Search for the cell housing the specified text and yield its [X, Y] center coordinate. 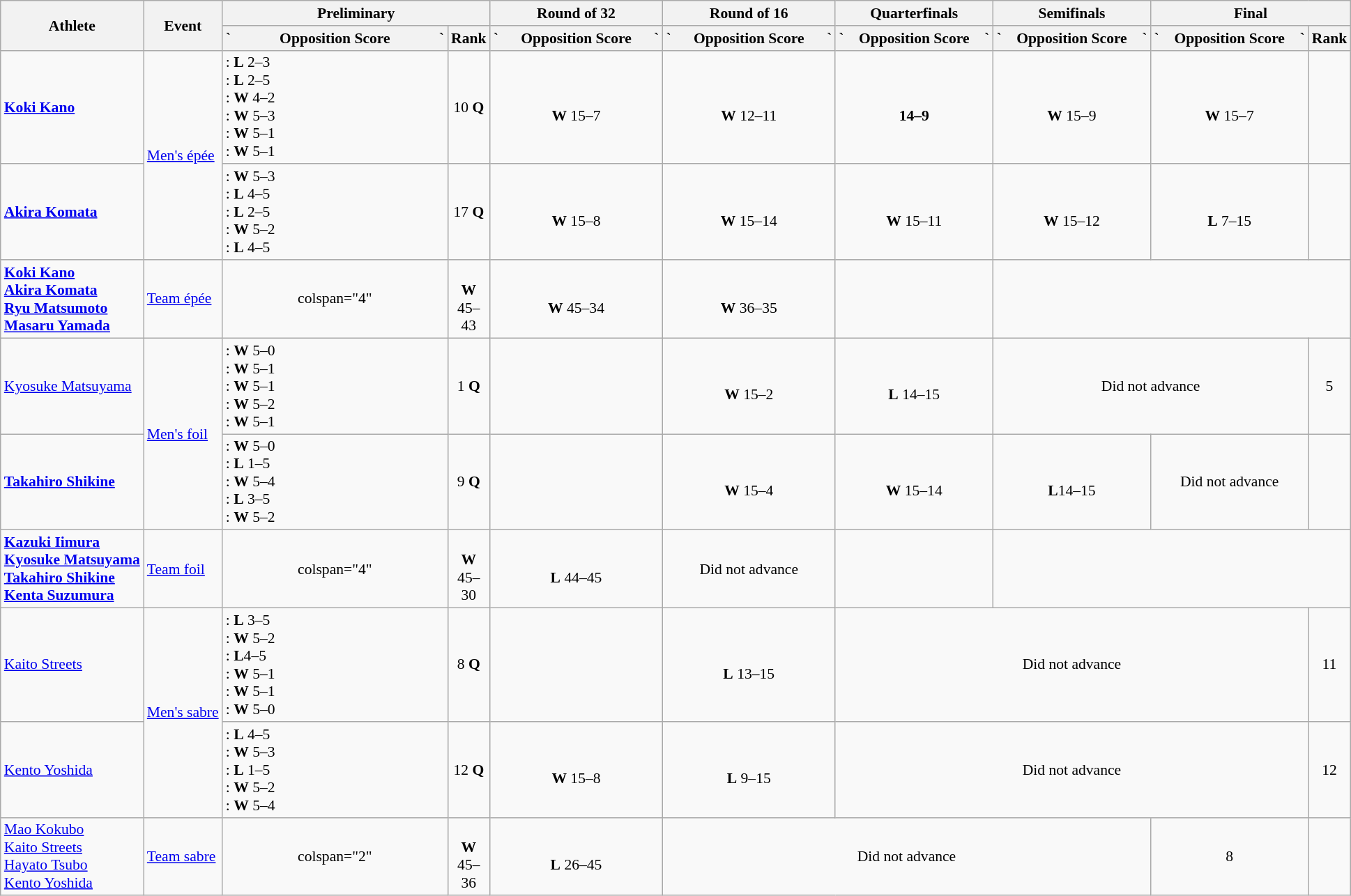
Takahiro Shikine [72, 482]
8 [1230, 856]
W 15–11 [914, 213]
L 14–15 [914, 386]
Round of 32 [577, 13]
: L 2–3: L 2–5: W 4–2: W 5–3: W 5–1: W 5–1 [335, 107]
Final [1251, 13]
9 Q [468, 482]
W 36–35 [749, 299]
Kaito Streets [72, 665]
W 15–4 [749, 482]
: W 5–3: L 4–5: L 2–5: W 5–2: L 4–5 [335, 213]
Round of 16 [749, 13]
Men's épée [183, 155]
colspan="2" [335, 856]
Kento Yoshida [72, 770]
Quarterfinals [914, 13]
W 45–30 [468, 569]
Akira Komata [72, 213]
Preliminary [356, 13]
: L 3–5: W 5–2: L4–5: W 5–1: W 5–1: W 5–0 [335, 665]
Semifinals [1071, 13]
Koki Kano [72, 107]
L 26–45 [577, 856]
Kyosuke Matsuyama [72, 386]
Team épée [183, 299]
Kazuki IimuraKyosuke MatsuyamaTakahiro ShikineKenta Suzumura [72, 569]
W 45–34 [577, 299]
L 13–15 [749, 665]
Team sabre [183, 856]
: W 5–0: W 5–1: W 5–1: W 5–2: W 5–1 [335, 386]
W 15–9 [1071, 107]
Men's foil [183, 433]
Koki KanoAkira KomataRyu MatsumotoMasaru Yamada [72, 299]
L14–15 [1071, 482]
W 15–12 [1071, 213]
L 44–45 [577, 569]
W 45–36 [468, 856]
17 Q [468, 213]
W 12–11 [749, 107]
L 9–15 [749, 770]
8 Q [468, 665]
14–9 [914, 107]
Athlete [72, 25]
12 Q [468, 770]
Men's sabre [183, 713]
5 [1330, 386]
W 45–43 [468, 299]
10 Q [468, 107]
: W 5–0: L 1–5: W 5–4: L 3–5: W 5–2 [335, 482]
: L 4–5: W 5–3: L 1–5: W 5–2: W 5–4 [335, 770]
W 15–2 [749, 386]
Team foil [183, 569]
1 Q [468, 386]
12 [1330, 770]
Event [183, 25]
Mao KokuboKaito StreetsHayato TsuboKento Yoshida [72, 856]
L 7–15 [1230, 213]
11 [1330, 665]
